Return (X, Y) of the center of cell containing provided text 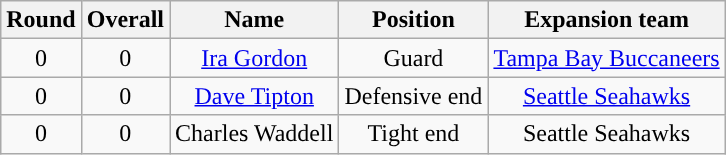
Guard (414, 58)
Expansion team (606, 20)
Tampa Bay Buccaneers (606, 58)
Position (414, 20)
Round (41, 20)
Defensive end (414, 96)
Ira Gordon (254, 58)
Tight end (414, 134)
Name (254, 20)
Charles Waddell (254, 134)
Dave Tipton (254, 96)
Overall (125, 20)
